Extract the [X, Y] coordinate from the center of the cell holding the provided text.  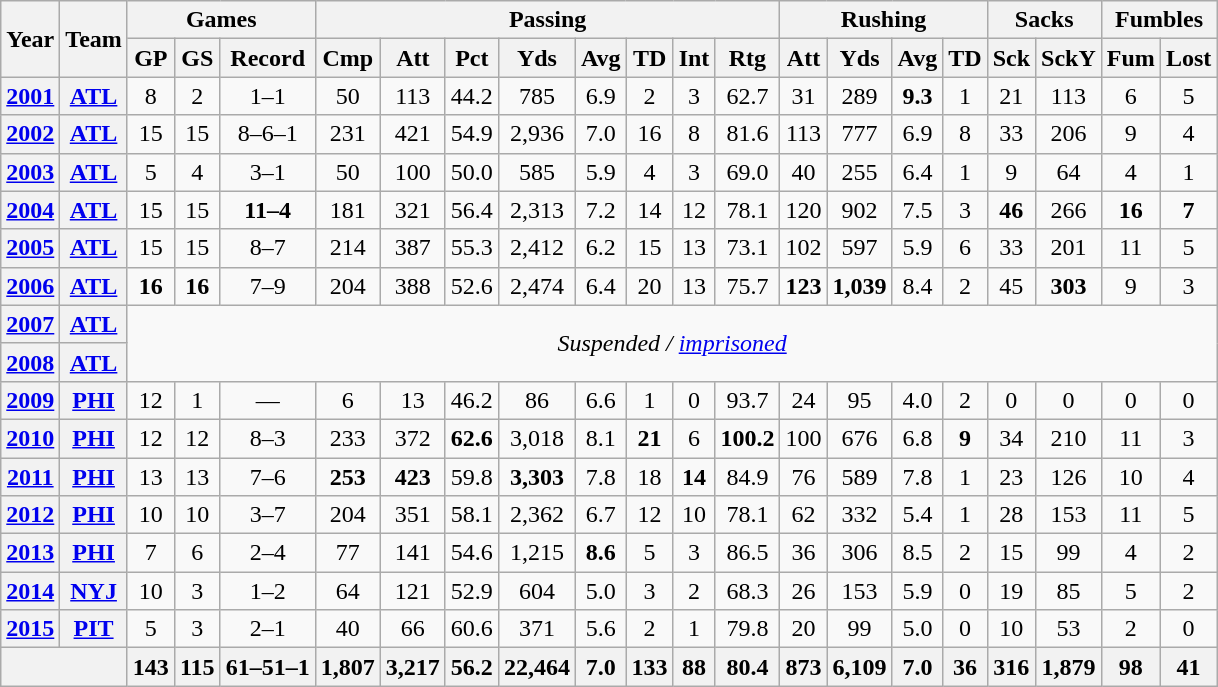
6,109 [860, 667]
11–4 [268, 210]
2,412 [536, 248]
423 [412, 477]
56.4 [472, 210]
372 [412, 438]
58.1 [472, 515]
2015 [30, 629]
233 [348, 438]
2012 [30, 515]
289 [860, 96]
6.6 [600, 400]
50.0 [472, 172]
Record [268, 58]
8.4 [918, 286]
676 [860, 438]
6.2 [600, 248]
387 [412, 248]
1,039 [860, 286]
77 [348, 553]
2009 [30, 400]
54.6 [472, 553]
28 [1011, 515]
44.2 [472, 96]
62.7 [748, 96]
2008 [30, 362]
8.6 [600, 553]
GP [150, 58]
60.6 [472, 629]
1,807 [348, 667]
597 [860, 248]
2005 [30, 248]
2,313 [536, 210]
Lost [1188, 58]
2004 [30, 210]
7–9 [268, 286]
231 [348, 134]
75.7 [748, 286]
3–1 [268, 172]
214 [348, 248]
8.5 [918, 553]
45 [1011, 286]
2,362 [536, 515]
141 [412, 553]
Passing [548, 20]
Year [30, 39]
5.6 [600, 629]
2,474 [536, 286]
56.2 [472, 667]
46 [1011, 210]
62 [804, 515]
22,464 [536, 667]
69.0 [748, 172]
31 [804, 96]
53 [1069, 629]
98 [1130, 667]
86 [536, 400]
332 [860, 515]
54.9 [472, 134]
351 [412, 515]
8–3 [268, 438]
2011 [30, 477]
5.4 [918, 515]
2007 [30, 324]
62.6 [472, 438]
8–7 [268, 248]
76 [804, 477]
88 [694, 667]
181 [348, 210]
120 [804, 210]
1,879 [1069, 667]
61–51–1 [268, 667]
95 [860, 400]
68.3 [748, 591]
79.8 [748, 629]
85 [1069, 591]
PIT [94, 629]
2–4 [268, 553]
84.9 [748, 477]
100.2 [748, 438]
133 [650, 667]
7–6 [268, 477]
2001 [30, 96]
93.7 [748, 400]
210 [1069, 438]
SckY [1069, 58]
1–1 [268, 96]
Int [694, 58]
604 [536, 591]
Games [221, 20]
388 [412, 286]
253 [348, 477]
52.6 [472, 286]
73.1 [748, 248]
421 [412, 134]
371 [536, 629]
873 [804, 667]
Rtg [748, 58]
2006 [30, 286]
585 [536, 172]
19 [1011, 591]
123 [804, 286]
316 [1011, 667]
Cmp [348, 58]
4.0 [918, 400]
143 [150, 667]
2003 [30, 172]
321 [412, 210]
3,303 [536, 477]
Rushing [884, 20]
41 [1188, 667]
777 [860, 134]
785 [536, 96]
34 [1011, 438]
— [268, 400]
81.6 [748, 134]
3,217 [412, 667]
NYJ [94, 591]
46.2 [472, 400]
Team [94, 39]
1,215 [536, 553]
86.5 [748, 553]
23 [1011, 477]
Suspended / imprisoned [672, 343]
6.7 [600, 515]
201 [1069, 248]
9.3 [918, 96]
18 [650, 477]
8.1 [600, 438]
2,936 [536, 134]
589 [860, 477]
8–6–1 [268, 134]
255 [860, 172]
1–2 [268, 591]
3,018 [536, 438]
Sck [1011, 58]
80.4 [748, 667]
Fumbles [1158, 20]
GS [197, 58]
7.5 [918, 210]
26 [804, 591]
52.9 [472, 591]
126 [1069, 477]
59.8 [472, 477]
Pct [472, 58]
2014 [30, 591]
303 [1069, 286]
55.3 [472, 248]
24 [804, 400]
2002 [30, 134]
Sacks [1044, 20]
206 [1069, 134]
102 [804, 248]
Fum [1130, 58]
6.8 [918, 438]
3–7 [268, 515]
7.2 [600, 210]
66 [412, 629]
902 [860, 210]
2010 [30, 438]
266 [1069, 210]
306 [860, 553]
115 [197, 667]
2013 [30, 553]
121 [412, 591]
2–1 [268, 629]
